Locate the cell with the specified text and output its [x, y] center coordinate. 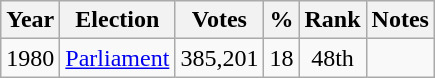
Notes [400, 20]
Votes [220, 20]
385,201 [220, 58]
Year [30, 20]
Rank [332, 20]
Parliament [118, 58]
% [282, 20]
48th [332, 58]
Election [118, 20]
1980 [30, 58]
18 [282, 58]
